Return [X, Y] of the center of cell containing provided text 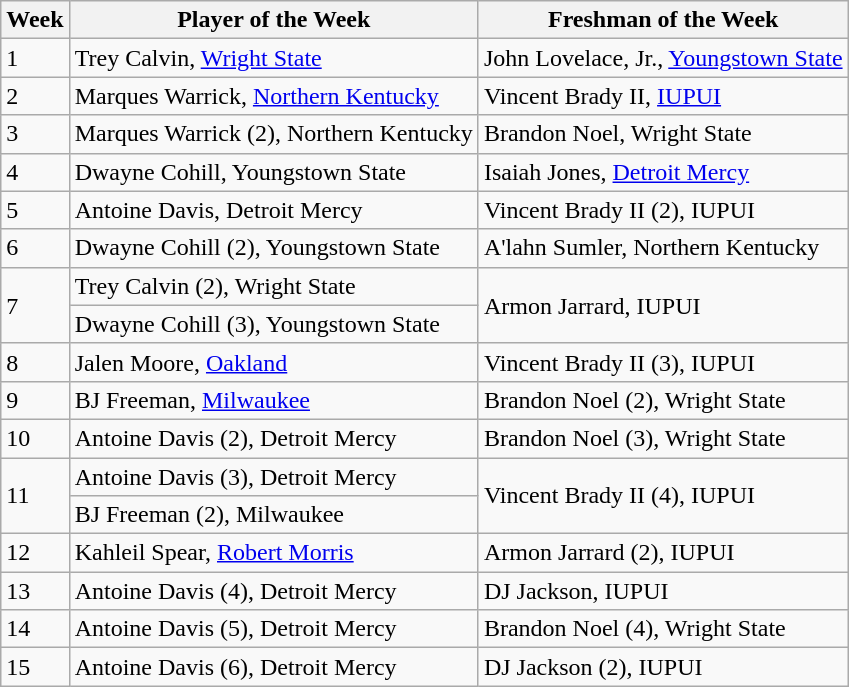
Dwayne Cohill (3), Youngstown State [274, 324]
12 [35, 553]
1 [35, 58]
BJ Freeman, Milwaukee [274, 400]
8 [35, 362]
5 [35, 210]
Jalen Moore, Oakland [274, 362]
DJ Jackson, IUPUI [663, 591]
Antoine Davis (6), Detroit Mercy [274, 667]
3 [35, 134]
Brandon Noel (4), Wright State [663, 629]
Freshman of the Week [663, 20]
Vincent Brady II, IUPUI [663, 96]
11 [35, 496]
Kahleil Spear, Robert Morris [274, 553]
9 [35, 400]
Brandon Noel (2), Wright State [663, 400]
Vincent Brady II (4), IUPUI [663, 496]
Player of the Week [274, 20]
DJ Jackson (2), IUPUI [663, 667]
Armon Jarrard, IUPUI [663, 305]
Trey Calvin, Wright State [274, 58]
John Lovelace, Jr., Youngstown State [663, 58]
BJ Freeman (2), Milwaukee [274, 515]
Antoine Davis (2), Detroit Mercy [274, 438]
Isaiah Jones, Detroit Mercy [663, 172]
15 [35, 667]
Vincent Brady II (3), IUPUI [663, 362]
A'lahn Sumler, Northern Kentucky [663, 248]
Brandon Noel (3), Wright State [663, 438]
Antoine Davis (3), Detroit Mercy [274, 477]
6 [35, 248]
Vincent Brady II (2), IUPUI [663, 210]
Marques Warrick, Northern Kentucky [274, 96]
7 [35, 305]
4 [35, 172]
Brandon Noel, Wright State [663, 134]
Trey Calvin (2), Wright State [274, 286]
Dwayne Cohill, Youngstown State [274, 172]
Armon Jarrard (2), IUPUI [663, 553]
Week [35, 20]
13 [35, 591]
Antoine Davis (4), Detroit Mercy [274, 591]
Dwayne Cohill (2), Youngstown State [274, 248]
Antoine Davis (5), Detroit Mercy [274, 629]
14 [35, 629]
Antoine Davis, Detroit Mercy [274, 210]
2 [35, 96]
10 [35, 438]
Marques Warrick (2), Northern Kentucky [274, 134]
